Search for the cell housing the specified text and yield its [x, y] center coordinate. 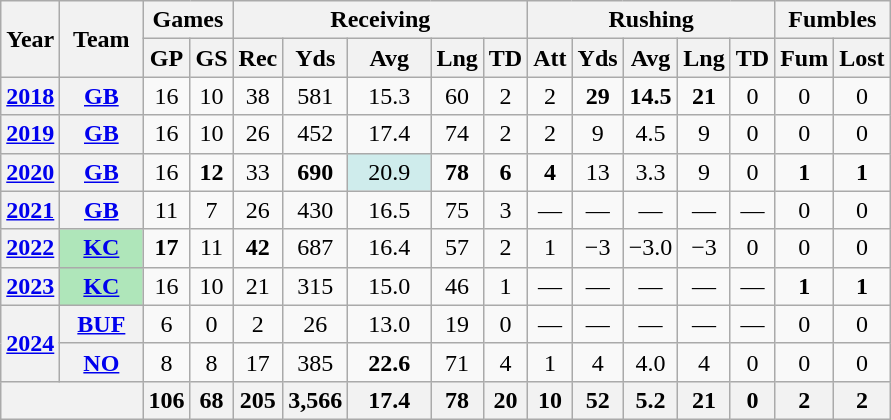
16.4 [390, 248]
15.0 [390, 286]
20.9 [390, 172]
205 [258, 400]
Year [30, 39]
46 [457, 286]
385 [316, 362]
581 [316, 96]
106 [166, 400]
430 [316, 210]
2021 [30, 210]
GS [212, 58]
BUF [102, 324]
75 [457, 210]
52 [598, 400]
57 [457, 248]
22.6 [390, 362]
33 [258, 172]
5.2 [650, 400]
687 [316, 248]
2018 [30, 96]
3 [505, 210]
Fumbles [832, 20]
12 [212, 172]
13 [598, 172]
60 [457, 96]
GP [166, 58]
3.3 [650, 172]
3,566 [316, 400]
19 [457, 324]
690 [316, 172]
68 [212, 400]
4.5 [650, 134]
71 [457, 362]
Rec [258, 58]
20 [505, 400]
42 [258, 248]
2019 [30, 134]
Team [102, 39]
7 [212, 210]
4.0 [650, 362]
Lost [862, 58]
2024 [30, 343]
NO [102, 362]
38 [258, 96]
2022 [30, 248]
16.5 [390, 210]
−3.0 [650, 248]
74 [457, 134]
Fum [804, 58]
Att [550, 58]
315 [316, 286]
13.0 [390, 324]
452 [316, 134]
2020 [30, 172]
2023 [30, 286]
29 [598, 96]
Games [188, 20]
Rushing [652, 20]
Receiving [380, 20]
15.3 [390, 96]
14.5 [650, 96]
